Locate the cell with the specified text and output its [x, y] center coordinate. 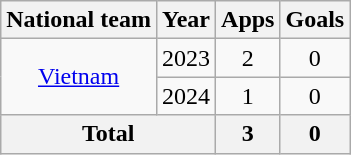
Apps [248, 20]
2023 [186, 58]
Year [186, 20]
3 [248, 134]
2 [248, 58]
1 [248, 96]
Vietnam [79, 77]
National team [79, 20]
Goals [315, 20]
2024 [186, 96]
Total [108, 134]
